Detect which cell encompasses the target text, then output its (X, Y) center coordinate. 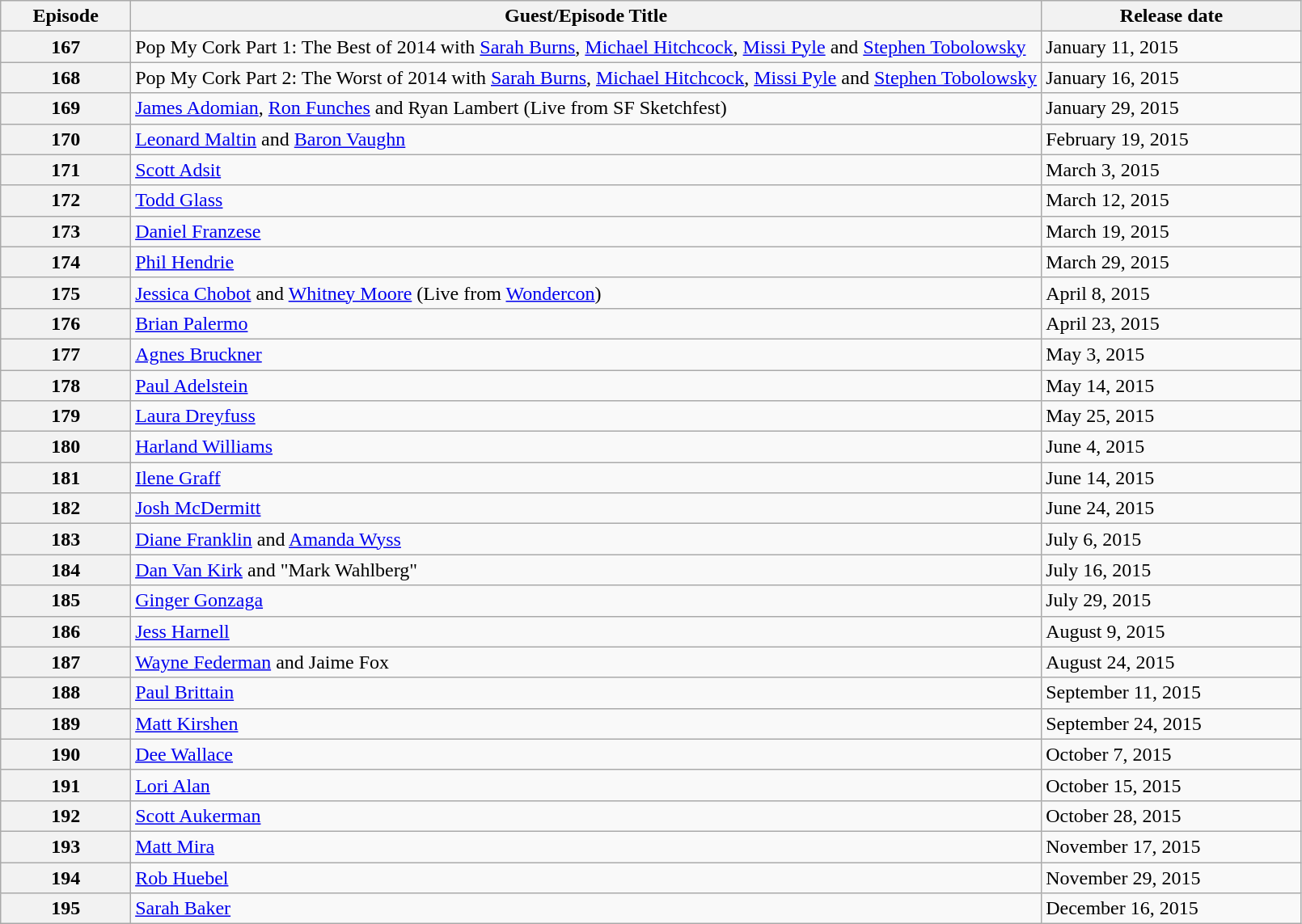
193 (66, 846)
January 29, 2015 (1172, 108)
June 4, 2015 (1172, 447)
Phil Hendrie (586, 262)
October 15, 2015 (1172, 785)
September 24, 2015 (1172, 724)
191 (66, 785)
March 12, 2015 (1172, 200)
October 7, 2015 (1172, 754)
174 (66, 262)
168 (66, 78)
186 (66, 631)
Agnes Bruckner (586, 354)
Leonard Maltin and Baron Vaughn (586, 139)
188 (66, 693)
173 (66, 231)
July 29, 2015 (1172, 601)
185 (66, 601)
183 (66, 539)
Guest/Episode Title (586, 16)
169 (66, 108)
July 6, 2015 (1172, 539)
November 17, 2015 (1172, 846)
February 19, 2015 (1172, 139)
March 19, 2015 (1172, 231)
Harland Williams (586, 447)
Wayne Federman and Jaime Fox (586, 662)
Daniel Franzese (586, 231)
184 (66, 570)
Matt Mira (586, 846)
Josh McDermitt (586, 508)
Ilene Graff (586, 478)
190 (66, 754)
May 14, 2015 (1172, 386)
Pop My Cork Part 1: The Best of 2014 with Sarah Burns, Michael Hitchcock, Missi Pyle and Stephen Tobolowsky (586, 47)
Jess Harnell (586, 631)
July 16, 2015 (1172, 570)
187 (66, 662)
June 14, 2015 (1172, 478)
167 (66, 47)
175 (66, 293)
Diane Franklin and Amanda Wyss (586, 539)
189 (66, 724)
Pop My Cork Part 2: The Worst of 2014 with Sarah Burns, Michael Hitchcock, Missi Pyle and Stephen Tobolowsky (586, 78)
Episode (66, 16)
Release date (1172, 16)
Paul Brittain (586, 693)
Dan Van Kirk and "Mark Wahlberg" (586, 570)
August 9, 2015 (1172, 631)
171 (66, 170)
James Adomian, Ron Funches and Ryan Lambert (Live from SF Sketchfest) (586, 108)
May 3, 2015 (1172, 354)
176 (66, 323)
Sarah Baker (586, 909)
Jessica Chobot and Whitney Moore (Live from Wondercon) (586, 293)
Brian Palermo (586, 323)
April 8, 2015 (1172, 293)
Todd Glass (586, 200)
178 (66, 386)
Matt Kirshen (586, 724)
177 (66, 354)
January 16, 2015 (1172, 78)
Rob Huebel (586, 877)
195 (66, 909)
January 11, 2015 (1172, 47)
180 (66, 447)
Ginger Gonzaga (586, 601)
181 (66, 478)
Lori Alan (586, 785)
Dee Wallace (586, 754)
179 (66, 416)
182 (66, 508)
Laura Dreyfuss (586, 416)
May 25, 2015 (1172, 416)
June 24, 2015 (1172, 508)
Scott Adsit (586, 170)
September 11, 2015 (1172, 693)
March 3, 2015 (1172, 170)
March 29, 2015 (1172, 262)
December 16, 2015 (1172, 909)
Scott Aukerman (586, 816)
170 (66, 139)
Paul Adelstein (586, 386)
October 28, 2015 (1172, 816)
172 (66, 200)
August 24, 2015 (1172, 662)
194 (66, 877)
192 (66, 816)
November 29, 2015 (1172, 877)
April 23, 2015 (1172, 323)
